Extract the [X, Y] coordinate from the center of the cell holding the provided text.  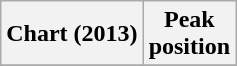
Chart (2013) [72, 34]
Peakposition [189, 34]
